Provide the [x, y] coordinate of the cell's center where the given text is located.  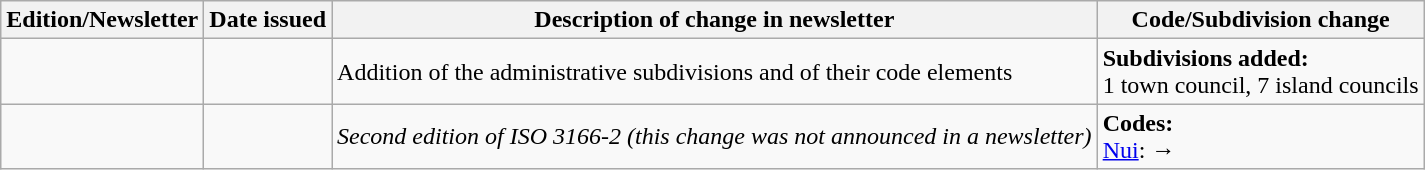
Addition of the administrative subdivisions and of their code elements [715, 72]
Second edition of ISO 3166-2 (this change was not announced in a newsletter) [715, 136]
Subdivisions added: 1 town council, 7 island councils [1260, 72]
Code/Subdivision change [1260, 20]
Edition/Newsletter [102, 20]
Description of change in newsletter [715, 20]
Date issued [268, 20]
Codes: Nui: → [1260, 136]
